Detect which cell encompasses the target text, then output its (x, y) center coordinate. 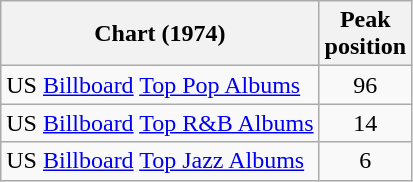
14 (365, 123)
Chart (1974) (160, 34)
6 (365, 161)
US Billboard Top R&B Albums (160, 123)
96 (365, 85)
US Billboard Top Jazz Albums (160, 161)
US Billboard Top Pop Albums (160, 85)
Peakposition (365, 34)
